Provide the [X, Y] coordinate of the cell's center where the given text is located.  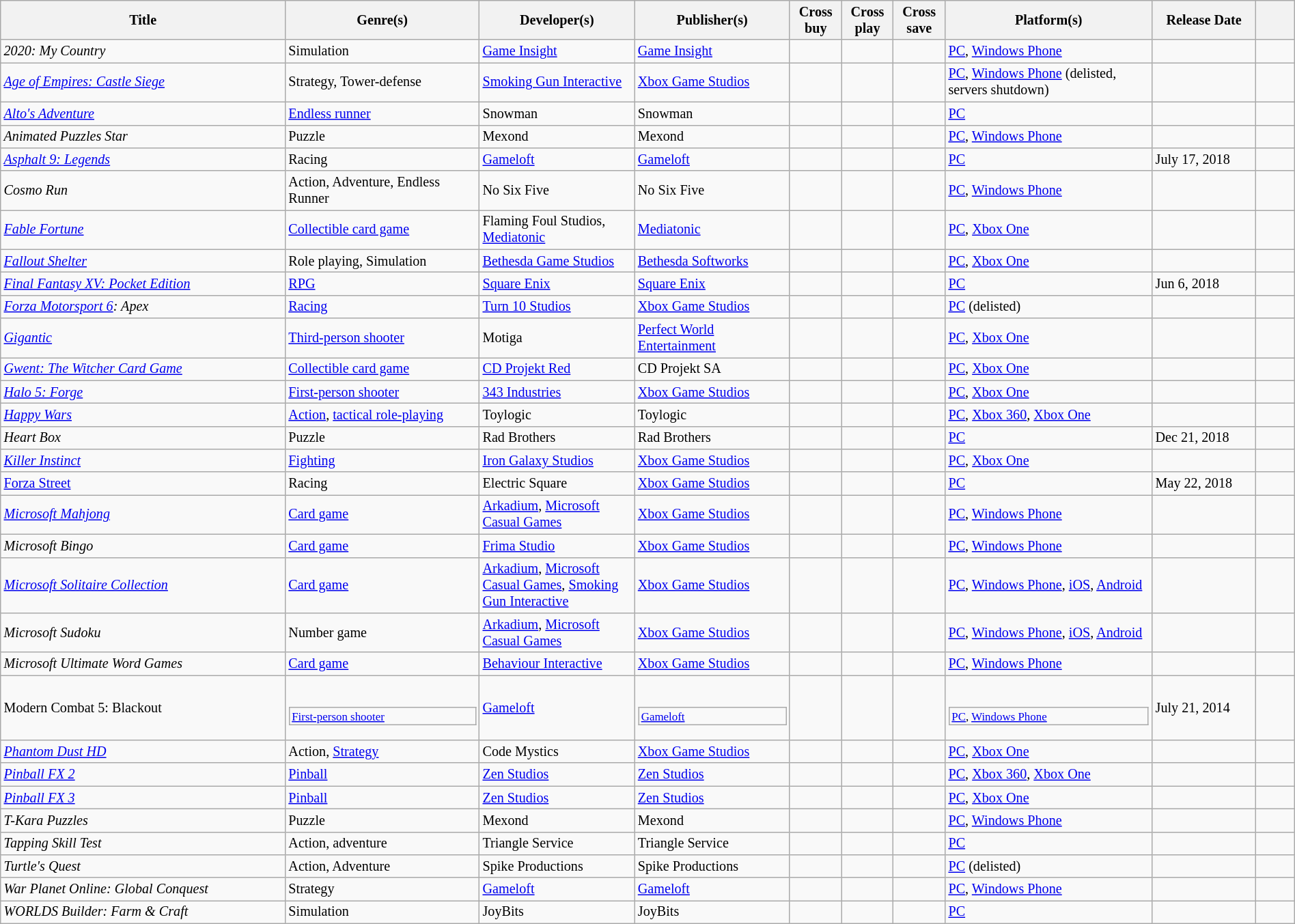
Strategy [382, 890]
343 Industries [557, 393]
Forza Motorsport 6: Apex [143, 307]
Smoking Gun Interactive [557, 83]
Action, Adventure [382, 867]
PC, Windows Phone (delisted, servers shutdown) [1049, 83]
Role playing, Simulation [382, 262]
Animated Puzzles Star [143, 137]
Cross save [919, 20]
Cosmo Run [143, 191]
Action, Strategy [382, 752]
Heart Box [143, 438]
Bethesda Softworks [712, 262]
Jun 6, 2018 [1204, 284]
Action, tactical role-playing [382, 415]
Action, Adventure, Endless Runner [382, 191]
Developer(s) [557, 20]
Microsoft Solitaire Collection [143, 585]
Platform(s) [1049, 20]
Dec 21, 2018 [1204, 438]
Forza Street [143, 484]
RPG [382, 284]
Perfect World Entertainment [712, 338]
Cross play [867, 20]
Microsoft Ultimate Word Games [143, 664]
Pinball FX 2 [143, 775]
2020: My Country [143, 52]
Gigantic [143, 338]
Pinball FX 3 [143, 798]
Happy Wars [143, 415]
Killer Instinct [143, 461]
T-Kara Puzzles [143, 821]
Tapping Skill Test [143, 844]
War Planet Online: Global Conquest [143, 890]
Final Fantasy XV: Pocket Edition [143, 284]
Strategy, Tower-defense [382, 83]
Phantom Dust HD [143, 752]
Mediatonic [712, 230]
Action, adventure [382, 844]
Fighting [382, 461]
Cross buy [816, 20]
Genre(s) [382, 20]
Microsoft Bingo [143, 546]
Microsoft Sudoku [143, 633]
CD Projekt SA [712, 369]
Frima Studio [557, 546]
Code Mystics [557, 752]
Flaming Foul Studios, Mediatonic [557, 230]
Release Date [1204, 20]
Alto's Adventure [143, 114]
Modern Combat 5: Blackout [143, 708]
July 21, 2014 [1204, 708]
Age of Empires: Castle Siege [143, 83]
Motiga [557, 338]
Iron Galaxy Studios [557, 461]
Asphalt 9: Legends [143, 160]
Publisher(s) [712, 20]
Title [143, 20]
Arkadium, Microsoft Casual Games, Smoking Gun Interactive [557, 585]
Turn 10 Studios [557, 307]
July 17, 2018 [1204, 160]
Number game [382, 633]
May 22, 2018 [1204, 484]
WORLDS Builder: Farm & Craft [143, 912]
Gwent: The Witcher Card Game [143, 369]
Endless runner [382, 114]
Fallout Shelter [143, 262]
CD Projekt Red [557, 369]
Third-person shooter [382, 338]
Microsoft Mahjong [143, 515]
Turtle's Quest [143, 867]
Bethesda Game Studios [557, 262]
Behaviour Interactive [557, 664]
Fable Fortune [143, 230]
Electric Square [557, 484]
Halo 5: Forge [143, 393]
